Find where the given text appears and provide that cell's center as (x, y) coordinate. 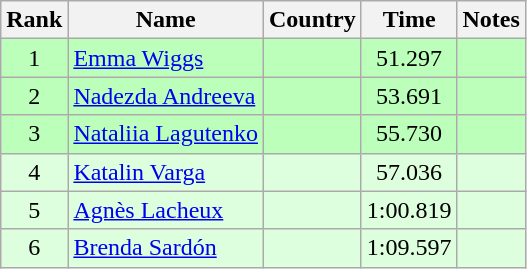
Katalin Varga (166, 172)
Rank (34, 20)
1:09.597 (409, 248)
5 (34, 210)
Name (166, 20)
Nadezda Andreeva (166, 96)
4 (34, 172)
6 (34, 248)
3 (34, 134)
51.297 (409, 58)
2 (34, 96)
57.036 (409, 172)
1:00.819 (409, 210)
Agnès Lacheux (166, 210)
Country (313, 20)
55.730 (409, 134)
Emma Wiggs (166, 58)
Time (409, 20)
1 (34, 58)
Notes (491, 20)
Brenda Sardón (166, 248)
Nataliia Lagutenko (166, 134)
53.691 (409, 96)
